Capture the cell that displays the provided text and extract its [X, Y] central coordinate. 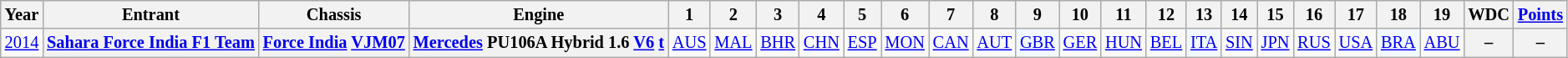
10 [1080, 14]
WDC [1489, 14]
ITA [1204, 43]
GBR [1038, 43]
Points [1540, 14]
BRA [1398, 43]
ESP [862, 43]
7 [951, 14]
19 [1442, 14]
GER [1080, 43]
16 [1313, 14]
5 [862, 14]
SIN [1240, 43]
BHR [778, 43]
12 [1166, 14]
CHN [822, 43]
14 [1240, 14]
2 [733, 14]
Entrant [150, 14]
BEL [1166, 43]
1 [689, 14]
JPN [1276, 43]
AUT [994, 43]
18 [1398, 14]
Force India VJM07 [334, 43]
2014 [22, 43]
13 [1204, 14]
USA [1356, 43]
CAN [951, 43]
ABU [1442, 43]
6 [904, 14]
4 [822, 14]
3 [778, 14]
15 [1276, 14]
Year [22, 14]
11 [1124, 14]
17 [1356, 14]
AUS [689, 43]
MAL [733, 43]
RUS [1313, 43]
MON [904, 43]
Chassis [334, 14]
9 [1038, 14]
HUN [1124, 43]
Engine [539, 14]
Sahara Force India F1 Team [150, 43]
Mercedes PU106A Hybrid 1.6 V6 t [539, 43]
8 [994, 14]
